Output the [x, y] coordinate of the center of the cell containing the given text.  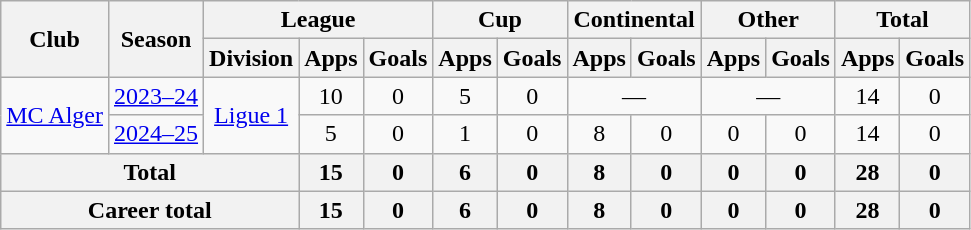
Cup [500, 20]
Other [768, 20]
Division [252, 58]
League [318, 20]
Season [156, 39]
Ligue 1 [252, 115]
1 [465, 134]
Career total [150, 210]
10 [331, 96]
MC Alger [55, 115]
Club [55, 39]
2023–24 [156, 96]
Continental [634, 20]
2024–25 [156, 134]
